Capture the cell that displays the provided text and extract its [X, Y] central coordinate. 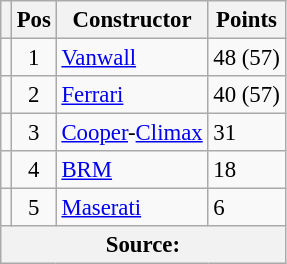
Pos [34, 20]
1 [34, 58]
Vanwall [132, 58]
18 [246, 170]
Cooper-Climax [132, 133]
31 [246, 133]
Points [246, 20]
Source: [143, 245]
2 [34, 95]
40 (57) [246, 95]
5 [34, 208]
4 [34, 170]
Maserati [132, 208]
Ferrari [132, 95]
Constructor [132, 20]
BRM [132, 170]
48 (57) [246, 58]
3 [34, 133]
6 [246, 208]
